Output the (X, Y) coordinate of the center of the cell containing the given text.  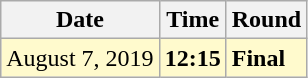
Round (266, 20)
12:15 (192, 58)
Final (266, 58)
August 7, 2019 (80, 58)
Date (80, 20)
Time (192, 20)
